Extract the [X, Y] coordinate from the center of the cell holding the provided text.  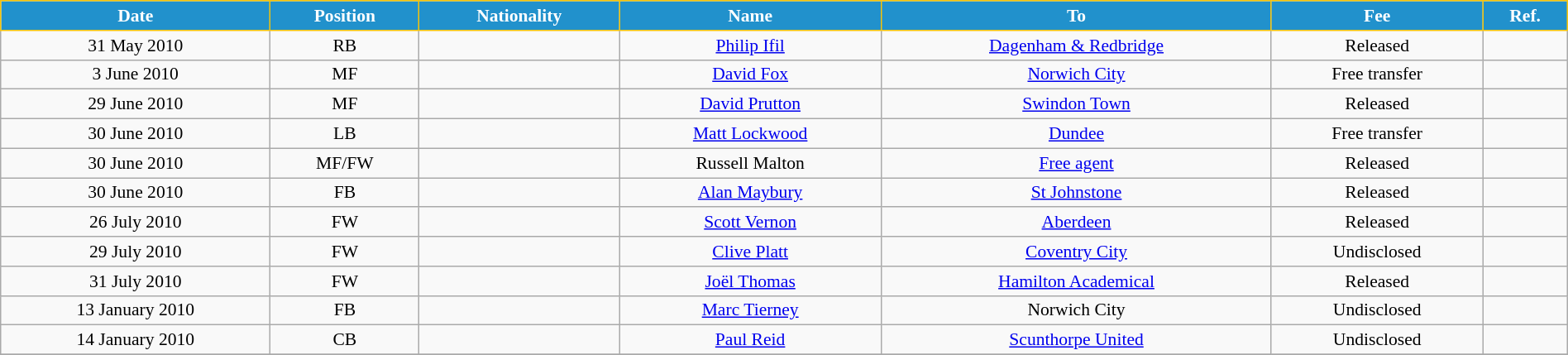
MF/FW [345, 163]
Aberdeen [1077, 223]
CB [345, 340]
Dagenham & Redbridge [1077, 46]
14 January 2010 [136, 340]
Philip Ifil [751, 46]
Clive Platt [751, 252]
St Johnstone [1077, 193]
Matt Lockwood [751, 134]
RB [345, 46]
Coventry City [1077, 252]
Fee [1377, 16]
To [1077, 16]
Hamilton Academical [1077, 281]
3 June 2010 [136, 74]
Paul Reid [751, 340]
Alan Maybury [751, 193]
Nationality [519, 16]
Swindon Town [1077, 104]
13 January 2010 [136, 310]
Name [751, 16]
31 May 2010 [136, 46]
David Fox [751, 74]
Free agent [1077, 163]
LB [345, 134]
Joël Thomas [751, 281]
29 June 2010 [136, 104]
29 July 2010 [136, 252]
Position [345, 16]
Marc Tierney [751, 310]
Dundee [1077, 134]
Scunthorpe United [1077, 340]
Scott Vernon [751, 223]
David Prutton [751, 104]
Russell Malton [751, 163]
31 July 2010 [136, 281]
Ref. [1525, 16]
26 July 2010 [136, 223]
Date [136, 16]
